Scan for the cell matching the given text and deliver its (X, Y) coordinate at center. 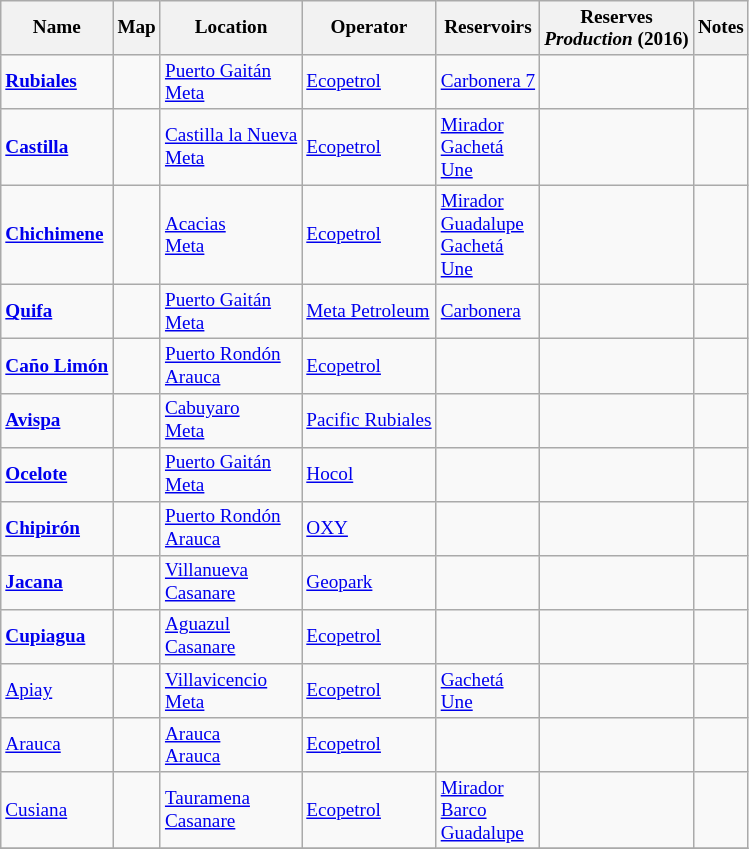
VillanuevaCasanare (230, 582)
AcaciasMeta (230, 234)
Caño Limón (57, 366)
Chichimene (57, 234)
Geopark (369, 582)
Location (230, 28)
MiradorGuadalupeGachetáUne (488, 234)
Carbonera (488, 312)
Notes (720, 28)
AguazulCasanare (230, 636)
Quifa (57, 312)
Castilla la NuevaMeta (230, 148)
Operator (369, 28)
Apiay (57, 691)
Rubiales (57, 82)
Name (57, 28)
Map (137, 28)
Cupiagua (57, 636)
Hocol (369, 474)
GachetáUne (488, 691)
Jacana (57, 582)
Castilla (57, 148)
TauramenaCasanare (230, 810)
Carbonera 7 (488, 82)
VillavicencioMeta (230, 691)
ReservesProduction (2016) (617, 28)
Cusiana (57, 810)
Ocelote (57, 474)
Reservoirs (488, 28)
MiradorGachetáUne (488, 148)
OXY (369, 528)
CabuyaroMeta (230, 420)
MiradorBarcoGuadalupe (488, 810)
AraucaArauca (230, 745)
Arauca (57, 745)
Chipirón (57, 528)
Meta Petroleum (369, 312)
Pacific Rubiales (369, 420)
Avispa (57, 420)
